From the cell containing the given text, extract its center point as (X, Y) coordinate. 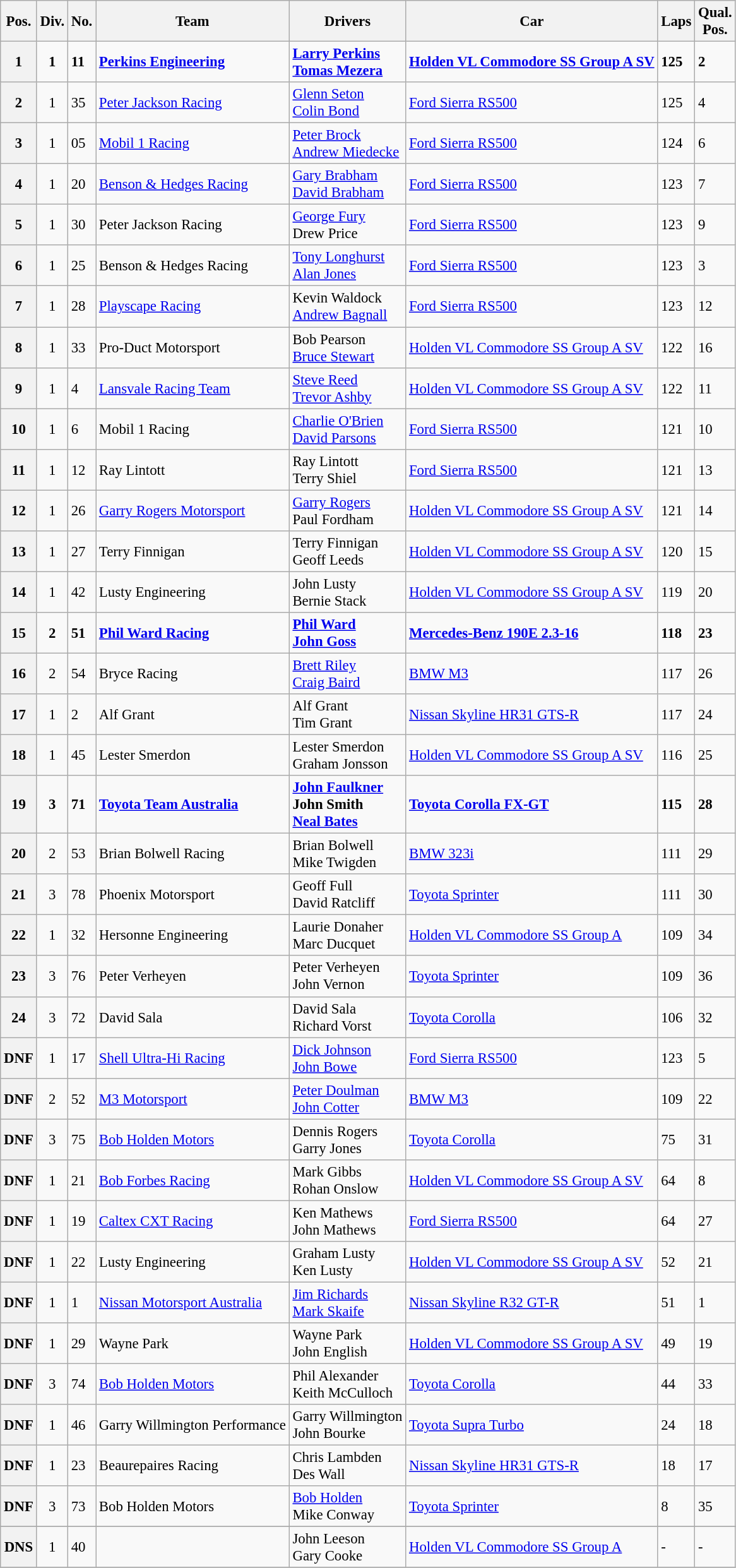
Pro-Duct Motorsport (193, 347)
Peter Doulman John Cotter (347, 1099)
120 (677, 552)
Geoff Full David Ratcliff (347, 894)
Ken Mathews John Mathews (347, 1221)
Toyota Corolla FX-GT (531, 805)
Jim Richards Mark Skaife (347, 1302)
DNS (19, 1547)
78 (81, 894)
Drivers (347, 21)
Larry Perkins Tomas Mezera (347, 62)
Gary Brabham David Brabham (347, 184)
71 (81, 805)
76 (81, 976)
Nissan Skyline R32 GT-R (531, 1302)
Team (193, 21)
Glenn Seton Colin Bond (347, 102)
Brian Bolwell Mike Twigden (347, 854)
Hersonne Engineering (193, 936)
Phil Ward John Goss (347, 633)
Bryce Racing (193, 673)
Phoenix Motorsport (193, 894)
73 (81, 1507)
Div. (52, 21)
46 (81, 1425)
Garry Rogers Motorsport (193, 510)
Graham Lusty Ken Lusty (347, 1262)
49 (677, 1344)
Garry Willmington Performance (193, 1425)
72 (81, 1017)
Pos. (19, 21)
42 (81, 592)
31 (715, 1139)
Garry Willmington John Bourke (347, 1425)
118 (677, 633)
Peter Brock Andrew Miedecke (347, 144)
74 (81, 1384)
BMW 323i (531, 854)
53 (81, 854)
Charlie O'Brien David Parsons (347, 429)
Dick Johnson John Bowe (347, 1058)
Wayne Park (193, 1344)
119 (677, 592)
Qual.Pos. (715, 21)
Toyota Team Australia (193, 805)
Dennis Rogers Garry Jones (347, 1139)
M3 Motorsport (193, 1099)
36 (715, 976)
Peter Verheyen (193, 976)
Bob Forbes Racing (193, 1181)
Steve Reed Trevor Ashby (347, 388)
John Lusty Bernie Stack (347, 592)
115 (677, 805)
34 (715, 936)
Brett Riley Craig Baird (347, 673)
Mercedes-Benz 190E 2.3-16 (531, 633)
Alf Grant Tim Grant (347, 715)
Terry Finnigan Geoff Leeds (347, 552)
Toyota Supra Turbo (531, 1425)
Lester Smerdon (193, 755)
54 (81, 673)
05 (81, 144)
Caltex CXT Racing (193, 1221)
Mark Gibbs Rohan Onslow (347, 1181)
Terry Finnigan (193, 552)
Phil Alexander Keith McCulloch (347, 1384)
George Fury Drew Price (347, 225)
Phil Ward Racing (193, 633)
No. (81, 21)
Kevin Waldock Andrew Bagnall (347, 307)
Laps (677, 21)
Beaurepaires Racing (193, 1466)
Lansvale Racing Team (193, 388)
David Sala Richard Vorst (347, 1017)
Garry Rogers Paul Fordham (347, 510)
Car (531, 21)
Chris Lambden Des Wall (347, 1466)
45 (81, 755)
David Sala (193, 1017)
116 (677, 755)
Bob Holden Mike Conway (347, 1507)
Brian Bolwell Racing (193, 854)
Peter Verheyen John Vernon (347, 976)
Lester Smerdon Graham Jonsson (347, 755)
40 (81, 1547)
Ray Lintott Terry Shiel (347, 470)
Playscape Racing (193, 307)
John Leeson Gary Cooke (347, 1547)
John Faulkner John Smith Neal Bates (347, 805)
Wayne Park John English (347, 1344)
Laurie Donaher Marc Ducquet (347, 936)
Shell Ultra-Hi Racing (193, 1058)
44 (677, 1384)
Tony Longhurst Alan Jones (347, 265)
124 (677, 144)
Perkins Engineering (193, 62)
Alf Grant (193, 715)
106 (677, 1017)
Ray Lintott (193, 470)
Bob Pearson Bruce Stewart (347, 347)
Nissan Motorsport Australia (193, 1302)
